Find where the given text appears and provide that cell's center as (X, Y) coordinate. 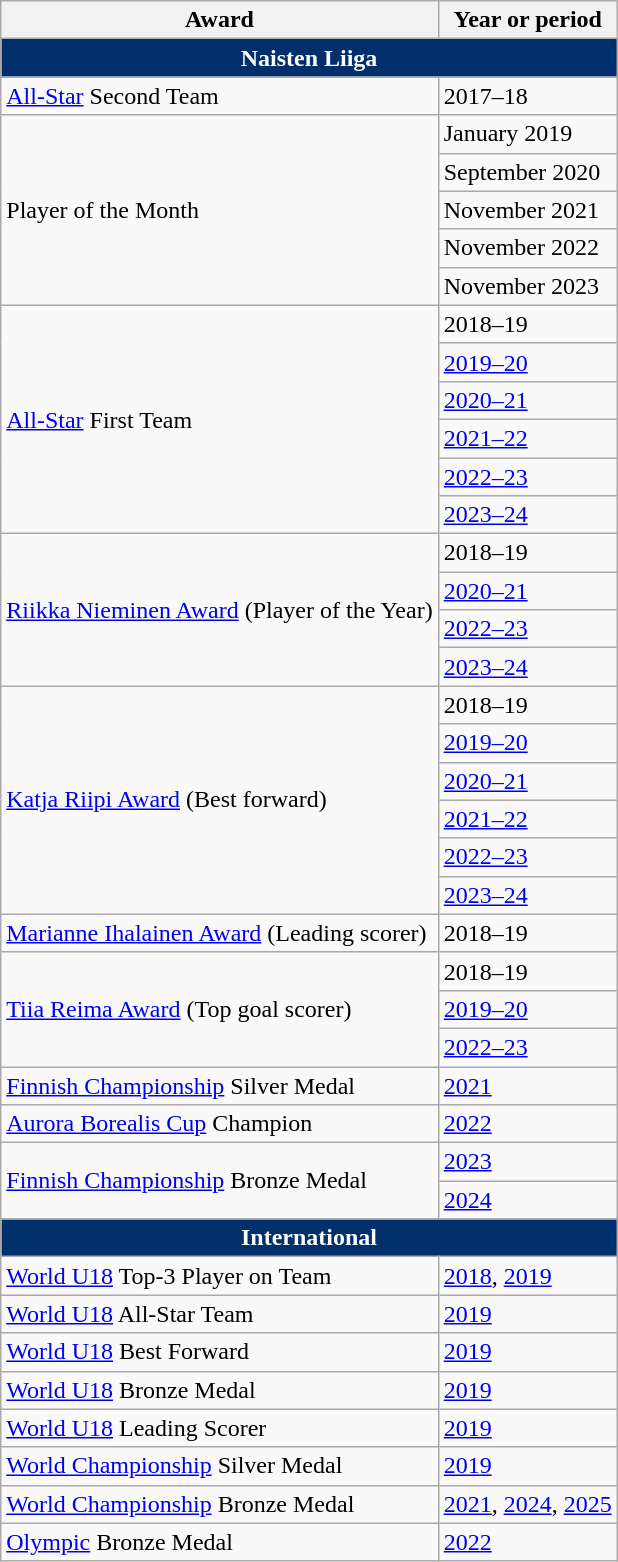
World U18 Best Forward (220, 1352)
November 2023 (528, 286)
Riikka Nieminen Award (Player of the Year) (220, 610)
September 2020 (528, 172)
Award (220, 20)
World U18 All-Star Team (220, 1314)
All-Star Second Team (220, 96)
January 2019 (528, 134)
2018, 2019 (528, 1276)
Naisten Liiga (309, 58)
All-Star First Team (220, 419)
Year or period (528, 20)
Marianne Ihalainen Award (Leading scorer) (220, 933)
Katja Riipi Award (Best forward) (220, 800)
2017–18 (528, 96)
World U18 Leading Scorer (220, 1428)
World U18 Bronze Medal (220, 1390)
2024 (528, 1200)
November 2022 (528, 248)
World Championship Bronze Medal (220, 1504)
World Championship Silver Medal (220, 1466)
Finnish Championship Silver Medal (220, 1085)
Tiia Reima Award (Top goal scorer) (220, 1009)
Olympic Bronze Medal (220, 1542)
Aurora Borealis Cup Champion (220, 1124)
Finnish Championship Bronze Medal (220, 1181)
2021 (528, 1085)
2023 (528, 1162)
Player of the Month (220, 210)
World U18 Top-3 Player on Team (220, 1276)
2021, 2024, 2025 (528, 1504)
November 2021 (528, 210)
International (309, 1238)
